Extract the (x, y) coordinate from the center of the cell holding the provided text.  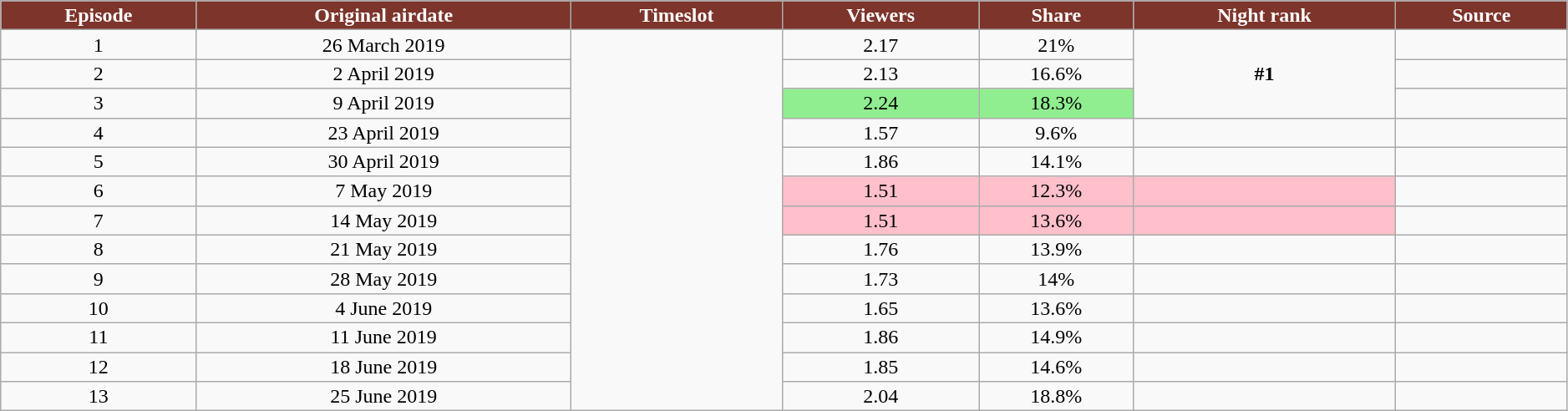
14.6% (1056, 368)
1.85 (880, 368)
5 (99, 162)
10 (99, 307)
18.3% (1056, 104)
Source (1481, 15)
8 (99, 249)
4 (99, 132)
26 March 2019 (383, 45)
16.6% (1056, 74)
7 (99, 221)
1 (99, 45)
14% (1056, 279)
14.1% (1056, 162)
6 (99, 190)
12 (99, 368)
1.76 (880, 249)
7 May 2019 (383, 190)
2.17 (880, 45)
3 (99, 104)
13 (99, 396)
30 April 2019 (383, 162)
11 (99, 337)
2.13 (880, 74)
2.24 (880, 104)
9 (99, 279)
9 April 2019 (383, 104)
14 May 2019 (383, 221)
21% (1056, 45)
28 May 2019 (383, 279)
4 June 2019 (383, 307)
25 June 2019 (383, 396)
2 (99, 74)
Share (1056, 15)
Timeslot (677, 15)
9.6% (1056, 132)
12.3% (1056, 190)
11 June 2019 (383, 337)
2.04 (880, 396)
18.8% (1056, 396)
13.9% (1056, 249)
1.73 (880, 279)
1.65 (880, 307)
Viewers (880, 15)
Night rank (1265, 15)
14.9% (1056, 337)
Original airdate (383, 15)
1.57 (880, 132)
Episode (99, 15)
18 June 2019 (383, 368)
21 May 2019 (383, 249)
#1 (1265, 74)
23 April 2019 (383, 132)
2 April 2019 (383, 74)
